From the cell containing the given text, extract its center point as [X, Y] coordinate. 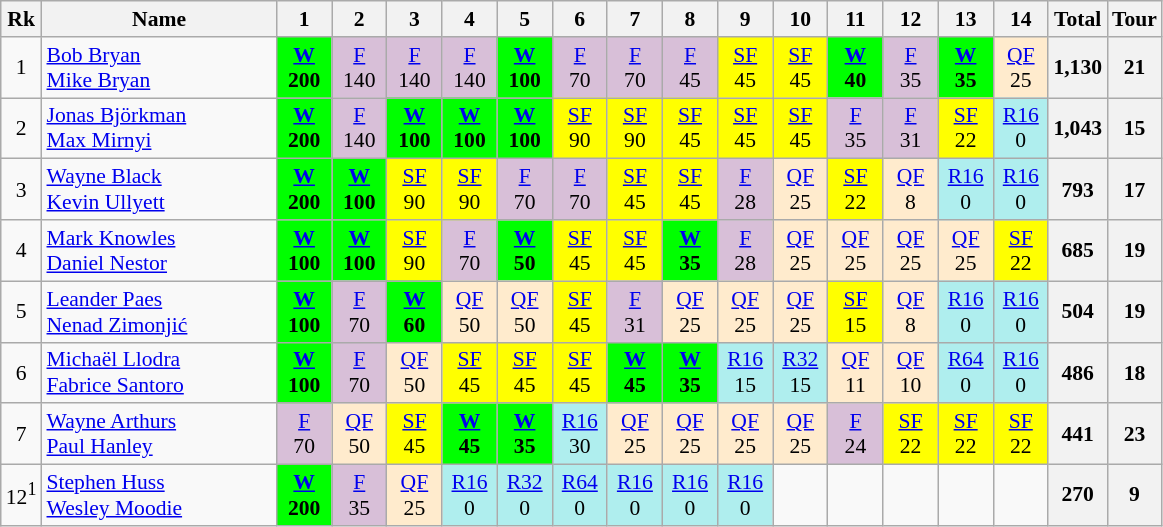
15 [1134, 128]
793 [1078, 190]
Michaël Llodra Fabrice Santoro [158, 372]
23 [1134, 434]
F 24 [856, 434]
SF22 [1020, 250]
R16 30 [580, 434]
Wayne Arthurs Paul Hanley [158, 434]
SF 15 [856, 312]
685 [1078, 250]
270 [1078, 496]
Bob Bryan Mike Bryan [158, 68]
13 [966, 19]
W 50 [524, 250]
QF 11 [856, 372]
441 [1078, 434]
Tour [1134, 19]
W 200 [304, 128]
Mark Knowles Daniel Nestor [158, 250]
Stephen Huss Wesley Moodie [158, 496]
11 [856, 19]
Name [158, 19]
Rk [22, 19]
12 [910, 19]
Wayne Black Kevin Ullyett [158, 190]
F 45 [690, 68]
504 [1078, 312]
1,043 [1078, 128]
10 [800, 19]
Total [1078, 19]
R32 0 [524, 496]
F 28 [746, 190]
14 [1020, 19]
18 [1134, 372]
486 [1078, 372]
F70 [470, 250]
F28 [746, 250]
Jonas Björkman Max Mirnyi [158, 128]
121 [22, 496]
1,130 [1078, 68]
8 [690, 19]
QF 10 [910, 372]
W60 [414, 312]
R16 15 [746, 372]
Leander Paes Nenad Zimonjić [158, 312]
W 40 [856, 68]
17 [1134, 190]
21 [1134, 68]
R32 15 [800, 372]
